Pinpoint the cell where the given text exists, returning its (X, Y) midpoint coordinate. 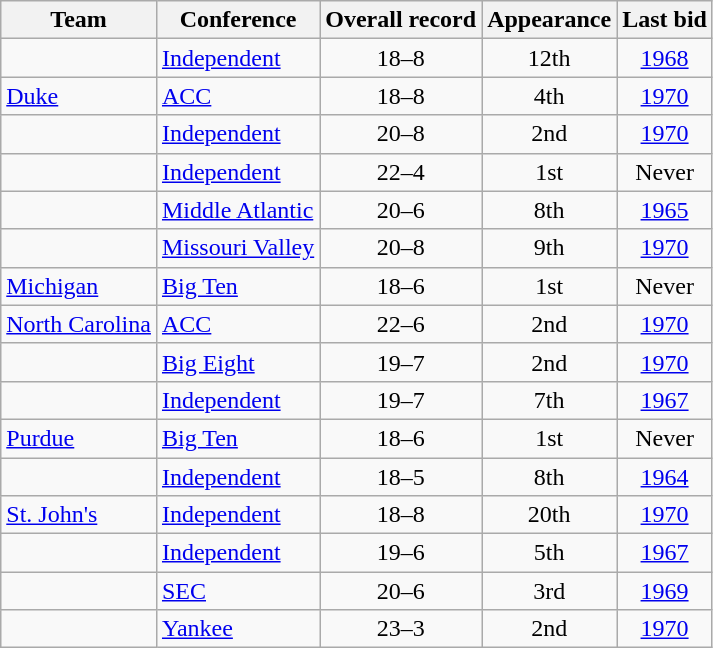
Yankee (238, 629)
Purdue (79, 438)
Missouri Valley (238, 248)
18–5 (401, 477)
9th (550, 248)
12th (550, 58)
3rd (550, 591)
St. John's (79, 515)
7th (550, 400)
1969 (665, 591)
19–6 (401, 553)
23–3 (401, 629)
Last bid (665, 20)
22–4 (401, 172)
Appearance (550, 20)
1965 (665, 210)
20th (550, 515)
Overall record (401, 20)
Duke (79, 96)
North Carolina (79, 324)
Middle Atlantic (238, 210)
Conference (238, 20)
5th (550, 553)
Team (79, 20)
Big Eight (238, 362)
Michigan (79, 286)
1964 (665, 477)
SEC (238, 591)
4th (550, 96)
22–6 (401, 324)
1968 (665, 58)
